Locate the cell with the specified text and output its [x, y] center coordinate. 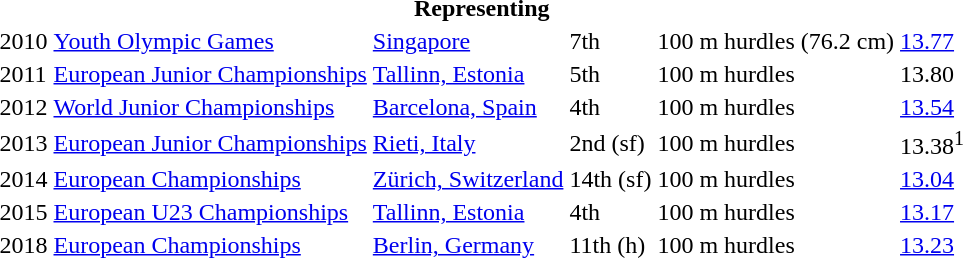
14th (sf) [610, 179]
Barcelona, Spain [468, 107]
Youth Olympic Games [210, 41]
World Junior Championships [210, 107]
2nd (sf) [610, 143]
5th [610, 74]
Singapore [468, 41]
European Championships [210, 179]
Rieti, Italy [468, 143]
100 m hurdles (76.2 cm) [776, 41]
Zürich, Switzerland [468, 179]
European U23 Championships [210, 212]
7th [610, 41]
